Identify which cell holds the provided text, then report its [x, y] central coordinate. 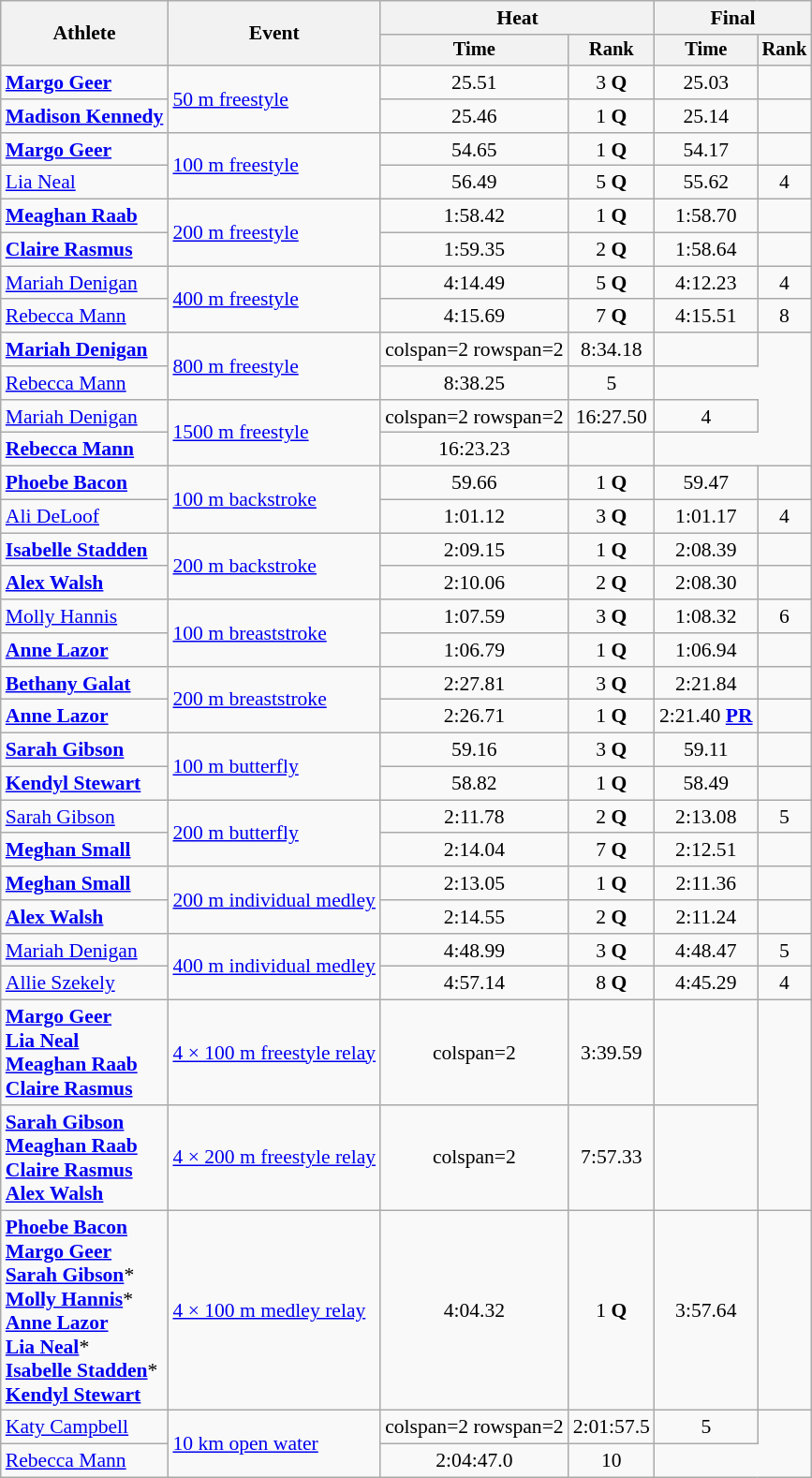
Katy Campbell [84, 1427]
Event [273, 34]
25.51 [474, 82]
25.46 [474, 116]
800 m freestyle [273, 365]
6 [785, 616]
2:08.39 [706, 550]
100 m breaststroke [273, 633]
2:13.08 [706, 817]
16:23.23 [474, 450]
8:34.18 [612, 349]
2:11.36 [706, 883]
4 × 200 m freestyle relay [273, 1158]
10 km open water [273, 1444]
Phoebe Bacon [84, 483]
4:48.47 [706, 951]
4:48.99 [474, 951]
54.17 [706, 150]
1:06.79 [474, 650]
400 m freestyle [273, 300]
59.66 [474, 483]
200 m individual medley [273, 899]
1:58.42 [474, 216]
Sarah GibsonMeaghan RaabClaire RasmusAlex Walsh [84, 1158]
8 Q [612, 983]
1:06.94 [706, 650]
2:21.84 [706, 684]
16:27.50 [612, 417]
400 m individual medley [273, 967]
Athlete [84, 34]
Phoebe BaconMargo GeerSarah Gibson*Molly Hannis*Anne LazorLia Neal*Isabelle Stadden*Kendyl Stewart [84, 1310]
100 m freestyle [273, 167]
1:07.59 [474, 616]
4:04.32 [474, 1310]
56.49 [474, 183]
4:14.49 [474, 283]
Claire Rasmus [84, 250]
25.14 [706, 116]
4 × 100 m medley relay [273, 1310]
55.62 [706, 183]
8 [785, 317]
Margo GeerLia NealMeaghan RaabClaire Rasmus [84, 1053]
58.49 [706, 784]
Allie Szekely [84, 983]
8:38.25 [474, 383]
1:01.12 [474, 517]
2:27.81 [474, 684]
3:39.59 [612, 1053]
25.03 [706, 82]
4 × 100 m freestyle relay [273, 1053]
2:12.51 [706, 850]
1:08.32 [706, 616]
Final [732, 18]
2:21.40 PR [706, 717]
10 [612, 1461]
4:45.29 [706, 983]
1:01.17 [706, 517]
54.65 [474, 150]
Heat [517, 18]
100 m butterfly [273, 766]
2:14.04 [474, 850]
2:08.30 [706, 584]
59.11 [706, 750]
200 m freestyle [273, 232]
2:11.78 [474, 817]
2:11.24 [706, 917]
1:58.64 [706, 250]
2:09.15 [474, 550]
58.82 [474, 784]
Ali DeLoof [84, 517]
200 m breaststroke [273, 701]
Kendyl Stewart [84, 784]
4:15.51 [706, 317]
59.16 [474, 750]
2:01:57.5 [612, 1427]
200 m backstroke [273, 566]
50 m freestyle [273, 99]
1:58.70 [706, 216]
2:26.71 [474, 717]
100 m backstroke [273, 500]
4:57.14 [474, 983]
2:10.06 [474, 584]
2:04:47.0 [474, 1461]
7:57.33 [612, 1158]
4:15.69 [474, 317]
Madison Kennedy [84, 116]
2:13.05 [474, 883]
1:59.35 [474, 250]
2:14.55 [474, 917]
Lia Neal [84, 183]
200 m butterfly [273, 834]
Bethany Galat [84, 684]
3:57.64 [706, 1310]
Molly Hannis [84, 616]
Meaghan Raab [84, 216]
1500 m freestyle [273, 433]
4:12.23 [706, 283]
59.47 [706, 483]
Isabelle Stadden [84, 550]
